Return the [X, Y] coordinate for the center point of the cell that contains the specified text.  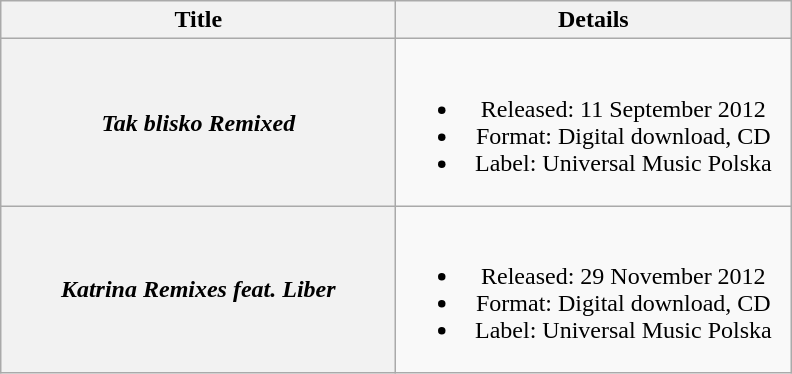
Title [198, 20]
Released: 29 November 2012Format: Digital download, CDLabel: Universal Music Polska [594, 290]
Details [594, 20]
Tak blisko Remixed [198, 122]
Katrina Remixes feat. Liber [198, 290]
Released: 11 September 2012Format: Digital download, CDLabel: Universal Music Polska [594, 122]
